For the text-containing cell, return its midpoint in [X, Y] coordinate format. 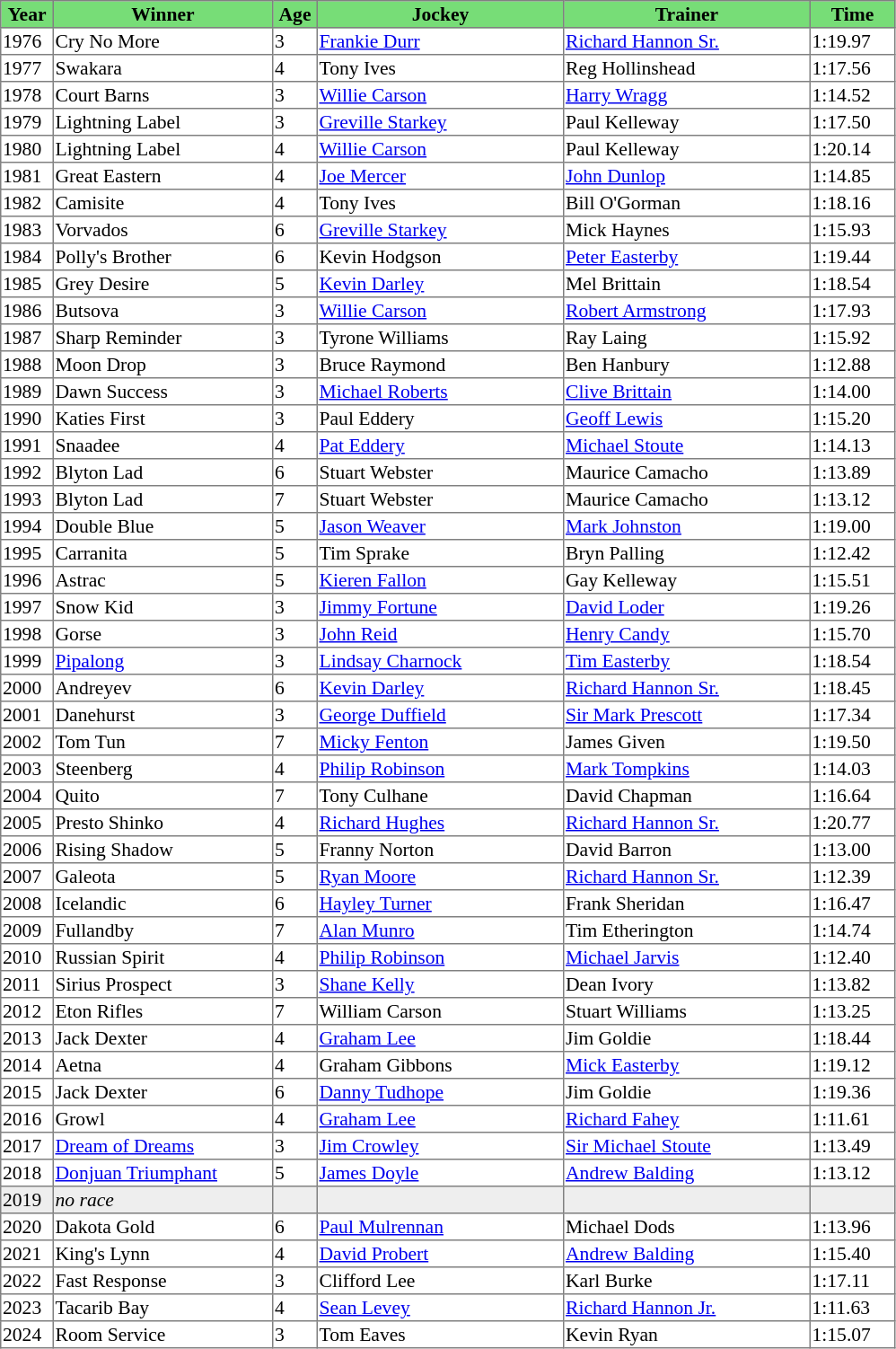
1:18.45 [852, 688]
2012 [27, 1011]
Alan Munro [440, 930]
John Reid [440, 634]
1:18.44 [852, 1038]
1:15.70 [852, 634]
Jim Crowley [440, 1146]
1:14.00 [852, 392]
Galeota [163, 877]
Tim Sprake [440, 553]
Snaadee [163, 445]
Vorvados [163, 230]
Polly's Brother [163, 257]
Michael Dods [687, 1227]
1981 [27, 176]
Reg Hollinshead [687, 68]
1:20.77 [852, 823]
2013 [27, 1038]
David Chapman [687, 796]
2001 [27, 715]
Lindsay Charnock [440, 661]
1987 [27, 338]
Bill O'Gorman [687, 203]
1976 [27, 41]
1:16.64 [852, 796]
Dawn Success [163, 392]
2006 [27, 850]
Pipalong [163, 661]
Quito [163, 796]
Tyrone Williams [440, 338]
Katies First [163, 419]
1980 [27, 149]
1982 [27, 203]
1:13.82 [852, 984]
Bruce Raymond [440, 365]
1997 [27, 607]
Steenberg [163, 769]
1:11.61 [852, 1119]
Presto Shinko [163, 823]
1:14.03 [852, 769]
James Given [687, 742]
Harry Wragg [687, 95]
1:20.14 [852, 149]
Sir Michael Stoute [687, 1146]
1988 [27, 365]
Geoff Lewis [687, 419]
Butsova [163, 311]
Grey Desire [163, 284]
Andreyev [163, 688]
Kieren Fallon [440, 580]
1979 [27, 122]
1:15.20 [852, 419]
Mick Haynes [687, 230]
Danny Tudhope [440, 1092]
1:17.56 [852, 68]
Camisite [163, 203]
1:13.25 [852, 1011]
1:12.42 [852, 553]
Sean Levey [440, 1308]
1:17.11 [852, 1281]
2015 [27, 1092]
1:19.12 [852, 1065]
1:13.00 [852, 850]
Gorse [163, 634]
1989 [27, 392]
Dream of Dreams [163, 1146]
1:12.39 [852, 877]
Stuart Williams [687, 1011]
1:19.50 [852, 742]
1:15.51 [852, 580]
Rising Shadow [163, 850]
Court Barns [163, 95]
1985 [27, 284]
2007 [27, 877]
Trainer [687, 14]
Graham Gibbons [440, 1065]
Jason Weaver [440, 526]
Fullandby [163, 930]
Astrac [163, 580]
Fast Response [163, 1281]
Tom Eaves [440, 1335]
Jockey [440, 14]
1:19.26 [852, 607]
Tim Etherington [687, 930]
1991 [27, 445]
Growl [163, 1119]
1986 [27, 311]
1990 [27, 419]
Kevin Ryan [687, 1335]
Pat Eddery [440, 445]
Dean Ivory [687, 984]
Icelandic [163, 904]
Year [27, 14]
Kevin Hodgson [440, 257]
1:14.85 [852, 176]
Peter Easterby [687, 257]
1983 [27, 230]
Tim Easterby [687, 661]
2004 [27, 796]
Jimmy Fortune [440, 607]
2020 [27, 1227]
Donjuan Triumphant [163, 1173]
2022 [27, 1281]
Great Eastern [163, 176]
2018 [27, 1173]
James Doyle [440, 1173]
Shane Kelly [440, 984]
1:17.50 [852, 122]
Russian Spirit [163, 957]
2016 [27, 1119]
2000 [27, 688]
1:17.34 [852, 715]
David Barron [687, 850]
Paul Eddery [440, 419]
1:12.88 [852, 365]
1996 [27, 580]
Mark Tompkins [687, 769]
Moon Drop [163, 365]
Danehurst [163, 715]
1:19.44 [852, 257]
Age [295, 14]
2017 [27, 1146]
Tacarib Bay [163, 1308]
Swakara [163, 68]
1:11.63 [852, 1308]
Henry Candy [687, 634]
1:16.47 [852, 904]
1:19.00 [852, 526]
Mel Brittain [687, 284]
1:13.49 [852, 1146]
2003 [27, 769]
Richard Hannon Jr. [687, 1308]
2021 [27, 1254]
Michael Roberts [440, 392]
Hayley Turner [440, 904]
Mick Easterby [687, 1065]
Frankie Durr [440, 41]
David Loder [687, 607]
Aetna [163, 1065]
William Carson [440, 1011]
Ben Hanbury [687, 365]
no race [163, 1200]
David Probert [440, 1254]
2024 [27, 1335]
Sirius Prospect [163, 984]
Cry No More [163, 41]
Gay Kelleway [687, 580]
2011 [27, 984]
1998 [27, 634]
Ryan Moore [440, 877]
Michael Jarvis [687, 957]
Sir Mark Prescott [687, 715]
1994 [27, 526]
1984 [27, 257]
Snow Kid [163, 607]
Paul Mulrennan [440, 1227]
Tony Culhane [440, 796]
Bryn Palling [687, 553]
1977 [27, 68]
2002 [27, 742]
John Dunlop [687, 176]
King's Lynn [163, 1254]
Robert Armstrong [687, 311]
1:14.74 [852, 930]
1:15.07 [852, 1335]
1:19.36 [852, 1092]
1:15.93 [852, 230]
Franny Norton [440, 850]
1978 [27, 95]
1:12.40 [852, 957]
2009 [27, 930]
1:18.16 [852, 203]
1995 [27, 553]
Dakota Gold [163, 1227]
1:14.52 [852, 95]
Richard Hughes [440, 823]
Ray Laing [687, 338]
Eton Rifles [163, 1011]
Clifford Lee [440, 1281]
1999 [27, 661]
George Duffield [440, 715]
1:13.96 [852, 1227]
Double Blue [163, 526]
1993 [27, 499]
Clive Brittain [687, 392]
Michael Stoute [687, 445]
1992 [27, 472]
Mark Johnston [687, 526]
2014 [27, 1065]
2023 [27, 1308]
Sharp Reminder [163, 338]
1:13.89 [852, 472]
1:14.13 [852, 445]
Micky Fenton [440, 742]
1:17.93 [852, 311]
Karl Burke [687, 1281]
Joe Mercer [440, 176]
2005 [27, 823]
1:15.92 [852, 338]
2008 [27, 904]
1:19.97 [852, 41]
Room Service [163, 1335]
Carranita [163, 553]
2010 [27, 957]
Tom Tun [163, 742]
2019 [27, 1200]
Richard Fahey [687, 1119]
1:15.40 [852, 1254]
Frank Sheridan [687, 904]
Time [852, 14]
Winner [163, 14]
